Return the [X, Y] coordinate for the center point of the cell that contains the specified text.  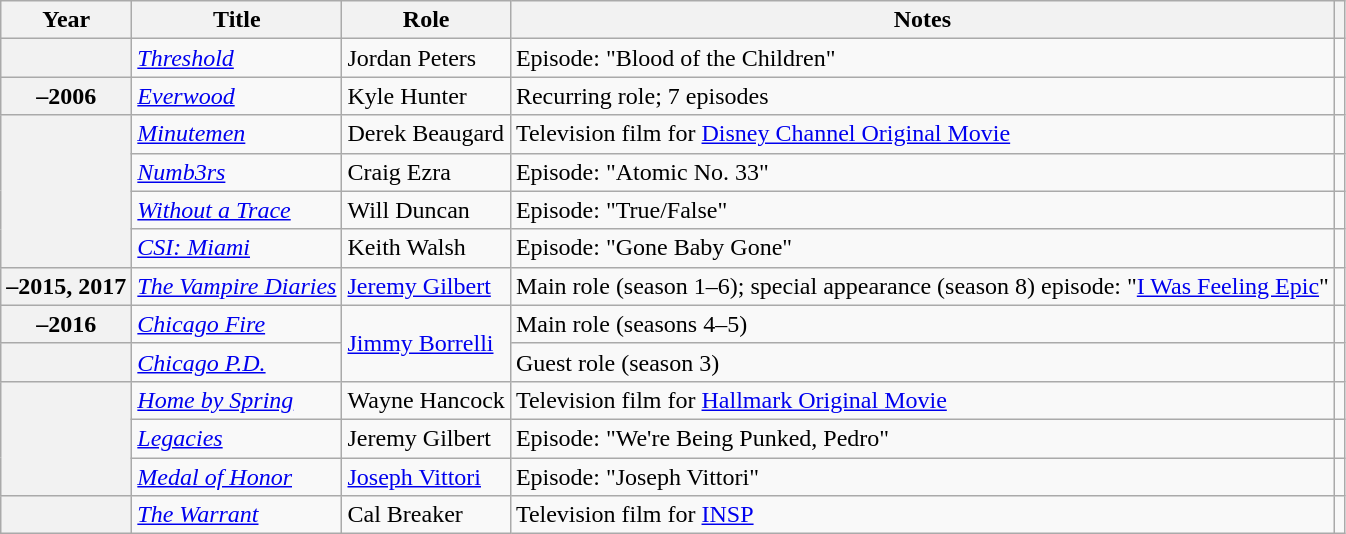
Numb3rs [237, 172]
Without a Trace [237, 210]
Episode: "We're Being Punked, Pedro" [922, 438]
Television film for Hallmark Original Movie [922, 400]
Cal Breaker [426, 515]
Jordan Peters [426, 58]
Role [426, 20]
Everwood [237, 96]
Home by Spring [237, 400]
Wayne Hancock [426, 400]
The Warrant [237, 515]
Episode: "Gone Baby Gone" [922, 248]
Minutemen [237, 134]
Episode: "Joseph Vittori" [922, 477]
Notes [922, 20]
Will Duncan [426, 210]
Episode: "Blood of the Children" [922, 58]
Year [66, 20]
Craig Ezra [426, 172]
Recurring role; 7 episodes [922, 96]
Television film for Disney Channel Original Movie [922, 134]
Chicago P.D. [237, 362]
Legacies [237, 438]
Guest role (season 3) [922, 362]
Keith Walsh [426, 248]
CSI: Miami [237, 248]
Jimmy Borrelli [426, 343]
–2015, 2017 [66, 286]
Joseph Vittori [426, 477]
Main role (season 1–6); special appearance (season 8) episode: "I Was Feeling Epic" [922, 286]
Threshold [237, 58]
–2016 [66, 324]
Title [237, 20]
Main role (seasons 4–5) [922, 324]
Kyle Hunter [426, 96]
–2006 [66, 96]
Derek Beaugard [426, 134]
Episode: "True/False" [922, 210]
Television film for INSP [922, 515]
Chicago Fire [237, 324]
Medal of Honor [237, 477]
Episode: "Atomic No. 33" [922, 172]
The Vampire Diaries [237, 286]
